Find where the given text appears and provide that cell's center as [x, y] coordinate. 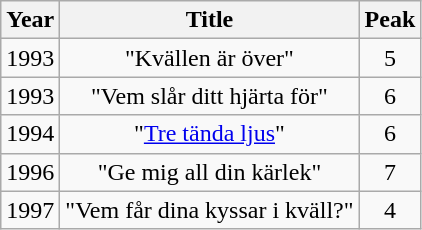
Year [30, 20]
"Tre tända ljus" [210, 134]
"Ge mig all din kärlek" [210, 172]
"Kvällen är över" [210, 58]
1997 [30, 210]
1994 [30, 134]
Title [210, 20]
4 [390, 210]
5 [390, 58]
7 [390, 172]
Peak [390, 20]
"Vem slår ditt hjärta för" [210, 96]
"Vem får dina kyssar i kväll?" [210, 210]
1996 [30, 172]
